Determine the [X, Y] coordinate at the center of the cell enclosing the given text.  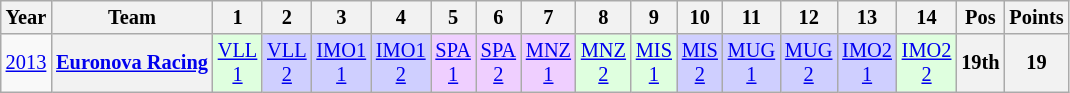
4 [401, 17]
19th [980, 63]
Euronova Racing [132, 63]
IMO21 [867, 63]
MIS1 [654, 63]
IMO12 [401, 63]
12 [808, 17]
MNZ2 [604, 63]
10 [700, 17]
MNZ1 [548, 63]
MIS2 [700, 63]
2013 [26, 63]
VLL2 [286, 63]
14 [927, 17]
MUG1 [752, 63]
VLL1 [238, 63]
MUG2 [808, 63]
SPA2 [498, 63]
SPA1 [452, 63]
11 [752, 17]
3 [341, 17]
IMO11 [341, 63]
Team [132, 17]
7 [548, 17]
5 [452, 17]
6 [498, 17]
Points [1036, 17]
13 [867, 17]
1 [238, 17]
Pos [980, 17]
2 [286, 17]
IMO22 [927, 63]
9 [654, 17]
Year [26, 17]
19 [1036, 63]
8 [604, 17]
